Detect which cell encompasses the target text, then output its [x, y] center coordinate. 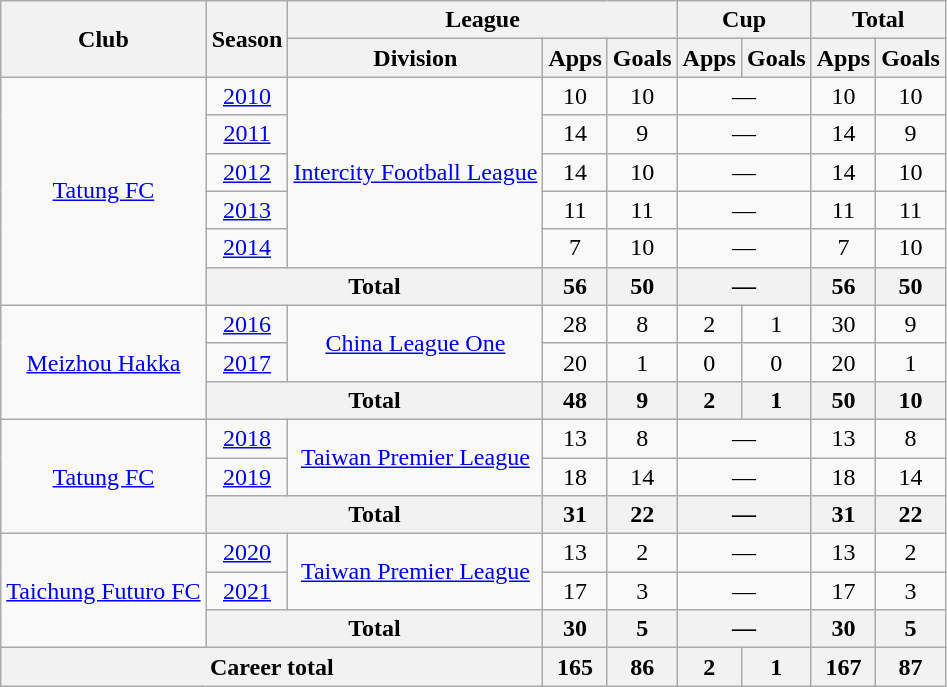
165 [575, 667]
28 [575, 324]
League [482, 20]
2020 [247, 553]
2019 [247, 477]
167 [843, 667]
Taichung Futuro FC [104, 591]
48 [575, 400]
2018 [247, 438]
Intercity Football League [416, 172]
2014 [247, 248]
2016 [247, 324]
2021 [247, 591]
Season [247, 39]
86 [642, 667]
2011 [247, 134]
Career total [272, 667]
2012 [247, 172]
Cup [744, 20]
Division [416, 58]
Club [104, 39]
China League One [416, 343]
2017 [247, 362]
87 [911, 667]
2010 [247, 96]
2013 [247, 210]
Meizhou Hakka [104, 362]
